Extract the [x, y] coordinate from the center of the cell holding the provided text.  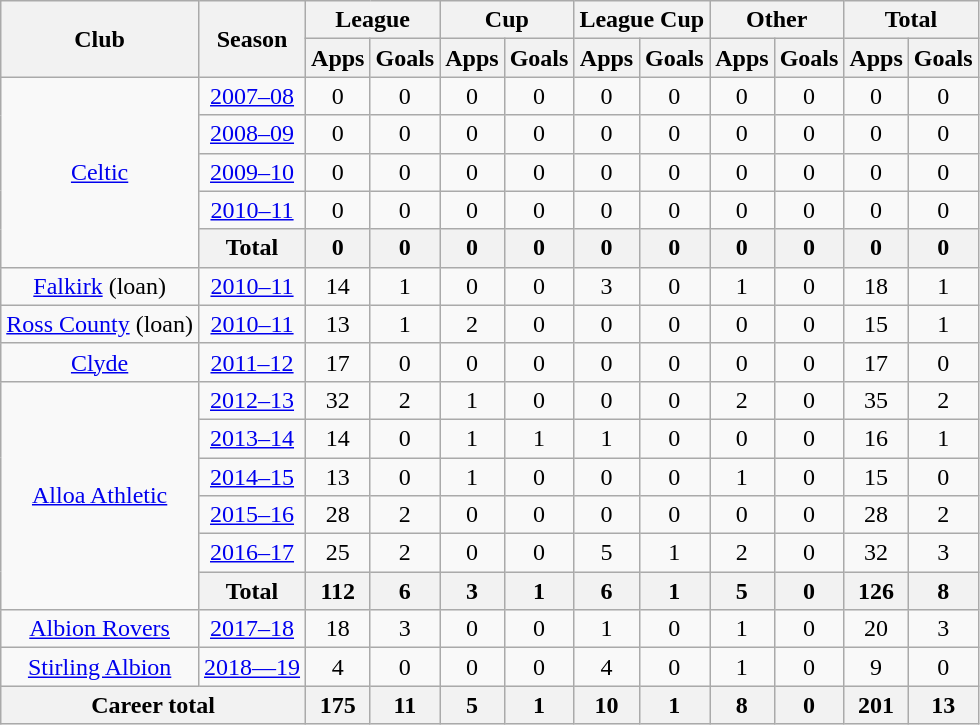
2011–12 [252, 362]
126 [876, 591]
2017–18 [252, 629]
Career total [154, 705]
Other [777, 20]
2014–15 [252, 477]
Celtic [100, 172]
2016–17 [252, 553]
2008–09 [252, 134]
Alloa Athletic [100, 495]
Ross County (loan) [100, 324]
Albion Rovers [100, 629]
2012–13 [252, 400]
Clyde [100, 362]
2013–14 [252, 438]
2009–10 [252, 172]
Stirling Albion [100, 667]
Club [100, 39]
112 [338, 591]
25 [338, 553]
11 [405, 705]
2015–16 [252, 515]
10 [606, 705]
201 [876, 705]
35 [876, 400]
2018—19 [252, 667]
League Cup [642, 20]
Season [252, 39]
2007–08 [252, 96]
175 [338, 705]
League [373, 20]
Cup [507, 20]
Falkirk (loan) [100, 286]
9 [876, 667]
20 [876, 629]
16 [876, 438]
